Locate the cell with the specified text and output its [x, y] center coordinate. 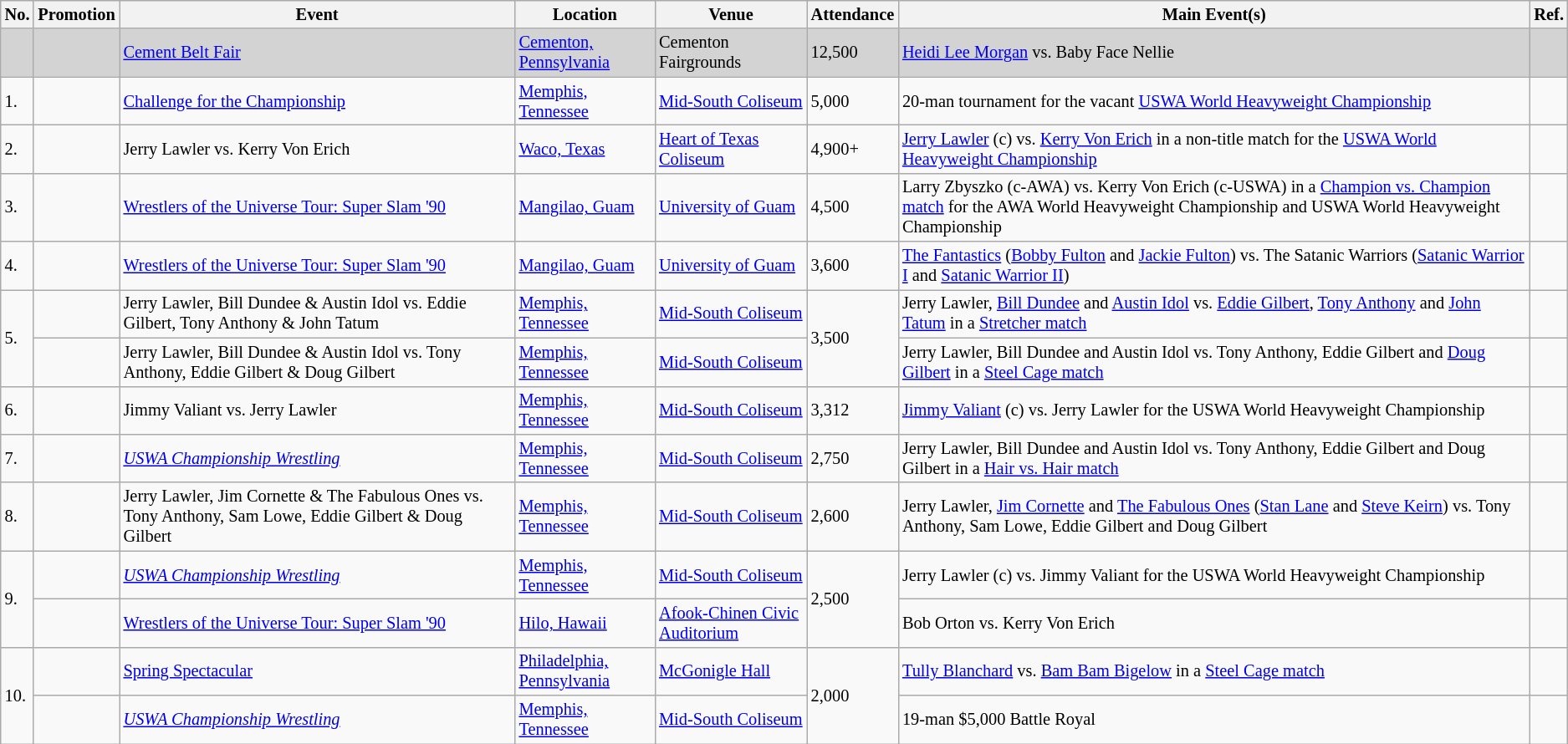
Heidi Lee Morgan vs. Baby Face Nellie [1214, 53]
Jerry Lawler, Jim Cornette and The Fabulous Ones (Stan Lane and Steve Keirn) vs. Tony Anthony, Sam Lowe, Eddie Gilbert and Doug Gilbert [1214, 517]
3,500 [853, 338]
Cementon Fairgrounds [731, 53]
5. [18, 338]
Cement Belt Fair [318, 53]
Jimmy Valiant vs. Jerry Lawler [318, 410]
Event [318, 14]
6. [18, 410]
Tully Blanchard vs. Bam Bam Bigelow in a Steel Cage match [1214, 671]
20-man tournament for the vacant USWA World Heavyweight Championship [1214, 101]
Venue [731, 14]
5,000 [853, 101]
Jerry Lawler, Bill Dundee & Austin Idol vs. Tony Anthony, Eddie Gilbert & Doug Gilbert [318, 362]
Attendance [853, 14]
Cementon, Pennsylvania [585, 53]
Heart of Texas Coliseum [731, 149]
4,900+ [853, 149]
Waco, Texas [585, 149]
Main Event(s) [1214, 14]
19-man $5,000 Battle Royal [1214, 720]
Jerry Lawler vs. Kerry Von Erich [318, 149]
3. [18, 207]
Jerry Lawler, Bill Dundee and Austin Idol vs. Tony Anthony, Eddie Gilbert and Doug Gilbert in a Hair vs. Hair match [1214, 458]
2,500 [853, 599]
12,500 [853, 53]
3,600 [853, 266]
3,312 [853, 410]
Jerry Lawler, Bill Dundee and Austin Idol vs. Tony Anthony, Eddie Gilbert and Doug Gilbert in a Steel Cage match [1214, 362]
7. [18, 458]
10. [18, 696]
Challenge for the Championship [318, 101]
Hilo, Hawaii [585, 623]
4,500 [853, 207]
8. [18, 517]
Spring Spectacular [318, 671]
Afook-Chinen Civic Auditorium [731, 623]
Ref. [1549, 14]
Jerry Lawler (c) vs. Kerry Von Erich in a non-title match for the USWA World Heavyweight Championship [1214, 149]
Promotion [76, 14]
2,000 [853, 696]
2. [18, 149]
McGonigle Hall [731, 671]
The Fantastics (Bobby Fulton and Jackie Fulton) vs. The Satanic Warriors (Satanic Warrior I and Satanic Warrior II) [1214, 266]
9. [18, 599]
Jerry Lawler, Jim Cornette & The Fabulous Ones vs. Tony Anthony, Sam Lowe, Eddie Gilbert & Doug Gilbert [318, 517]
2,600 [853, 517]
Jerry Lawler, Bill Dundee and Austin Idol vs. Eddie Gilbert, Tony Anthony and John Tatum in a Stretcher match [1214, 313]
Bob Orton vs. Kerry Von Erich [1214, 623]
1. [18, 101]
4. [18, 266]
Location [585, 14]
2,750 [853, 458]
Jimmy Valiant (c) vs. Jerry Lawler for the USWA World Heavyweight Championship [1214, 410]
Philadelphia, Pennsylvania [585, 671]
No. [18, 14]
Jerry Lawler (c) vs. Jimmy Valiant for the USWA World Heavyweight Championship [1214, 575]
Jerry Lawler, Bill Dundee & Austin Idol vs. Eddie Gilbert, Tony Anthony & John Tatum [318, 313]
